Pinpoint the cell where the given text exists, returning its [x, y] midpoint coordinate. 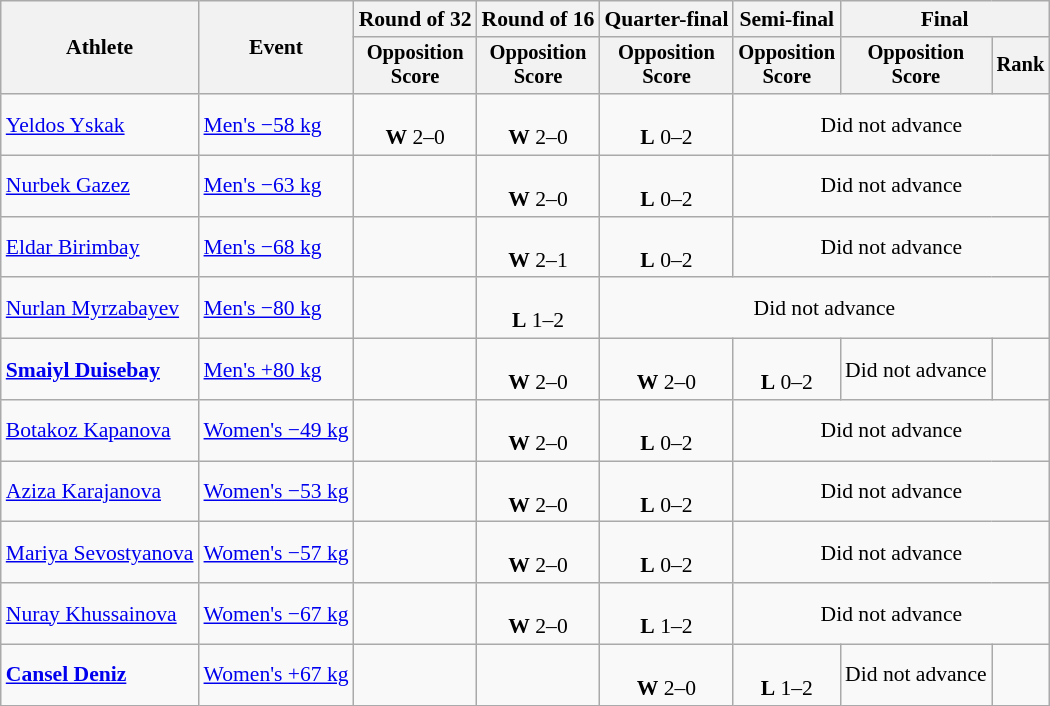
Yeldos Yskak [100, 124]
Men's +80 kg [276, 370]
Women's −53 kg [276, 492]
Men's −58 kg [276, 124]
Botakoz Kapanova [100, 430]
Quarter-final [666, 19]
Athlete [100, 48]
Nuray Khussainova [100, 614]
Final [944, 19]
Women's −49 kg [276, 430]
Cansel Deniz [100, 676]
W 2–1 [538, 248]
Round of 16 [538, 19]
Nurlan Myrzabayev [100, 308]
Event [276, 48]
Women's −67 kg [276, 614]
Women's −57 kg [276, 552]
Women's +67 kg [276, 676]
Rank [1021, 66]
Aziza Karajanova [100, 492]
Round of 32 [416, 19]
Mariya Sevostyanova [100, 552]
Men's −63 kg [276, 186]
Men's −80 kg [276, 308]
Eldar Birimbay [100, 248]
Nurbek Gazez [100, 186]
Semi-final [786, 19]
Smaiyl Duisebay [100, 370]
Men's −68 kg [276, 248]
